Find where the given text appears and provide that cell's center as (x, y) coordinate. 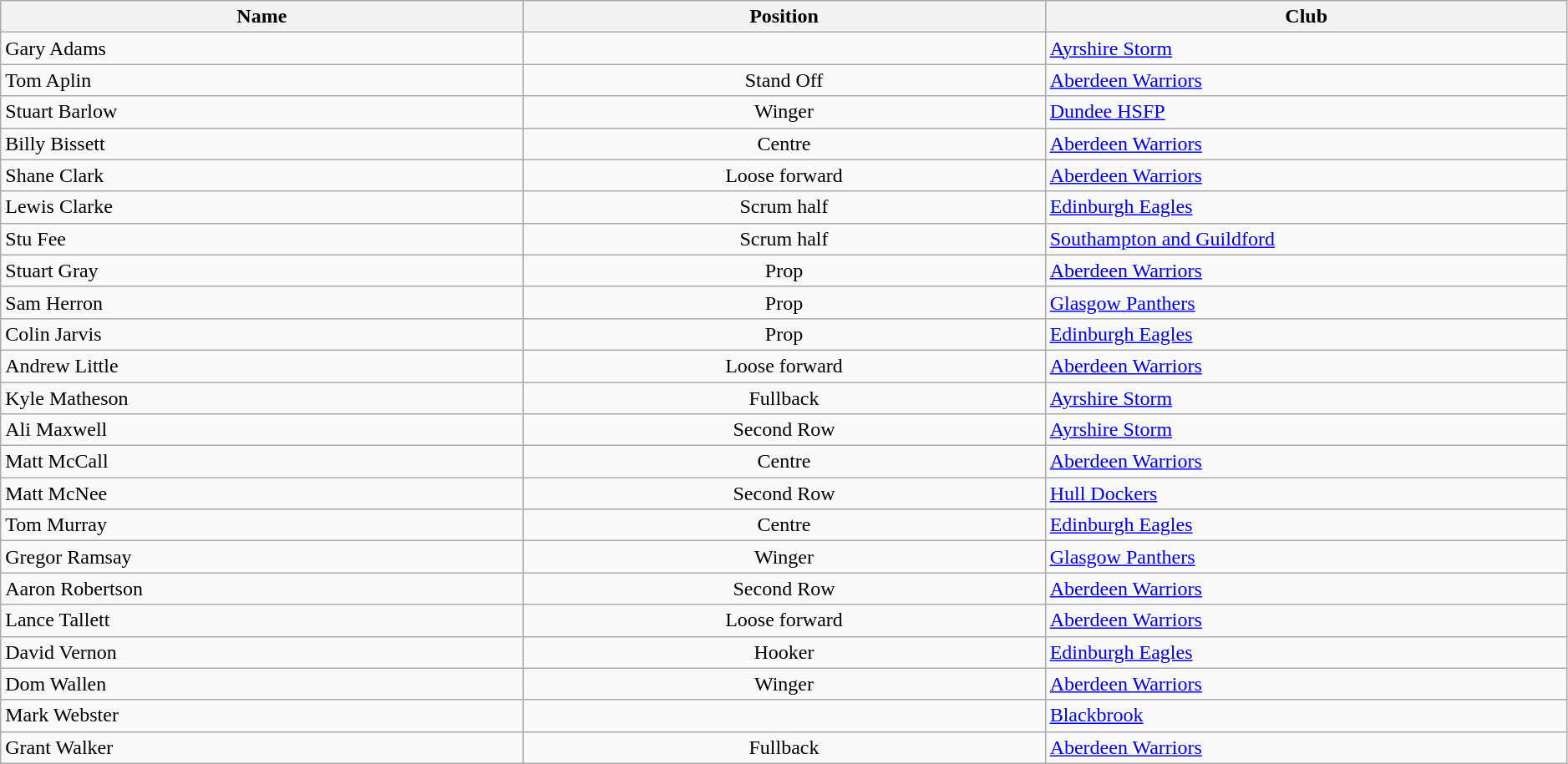
Blackbrook (1307, 716)
Tom Aplin (262, 80)
Stuart Gray (262, 271)
Aaron Robertson (262, 589)
Andrew Little (262, 366)
Matt McCall (262, 462)
Name (262, 17)
Hooker (784, 652)
Billy Bissett (262, 144)
Southampton and Guildford (1307, 239)
Mark Webster (262, 716)
David Vernon (262, 652)
Gregor Ramsay (262, 557)
Kyle Matheson (262, 398)
Dundee HSFP (1307, 112)
Club (1307, 17)
Shane Clark (262, 175)
Tom Murray (262, 525)
Lewis Clarke (262, 207)
Stuart Barlow (262, 112)
Colin Jarvis (262, 334)
Dom Wallen (262, 684)
Stu Fee (262, 239)
Stand Off (784, 80)
Sam Herron (262, 302)
Ali Maxwell (262, 430)
Gary Adams (262, 48)
Hull Dockers (1307, 493)
Matt McNee (262, 493)
Grant Walker (262, 747)
Position (784, 17)
Lance Tallett (262, 620)
